Identify which cell holds the provided text, then report its [X, Y] central coordinate. 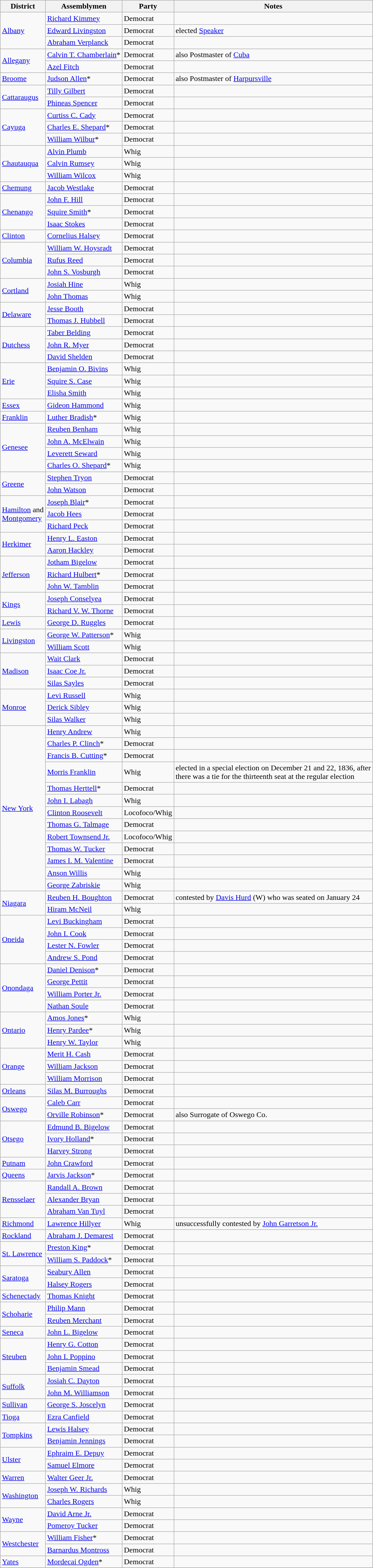
Erie [23, 381]
Levi Buckingham [84, 921]
Jotham Bigelow [84, 562]
Ezra Canfield [84, 1417]
Lester N. Fowler [84, 946]
William Morrison [84, 1078]
William Wilbur* [84, 139]
Abraham Verplanck [84, 43]
Cattaraugus [23, 97]
Albany [23, 30]
William S. Paddock* [84, 1260]
William Fisher* [84, 1538]
Phineas Spencer [84, 103]
Joseph Conselyea [84, 599]
Squire Smith* [84, 212]
Livingston [23, 641]
Suffolk [23, 1387]
Samuel Elmore [84, 1465]
Stephen Tryon [84, 478]
Philip Mann [84, 1308]
Monroe [23, 707]
Charles Rogers [84, 1501]
Reuben Merchant [84, 1320]
Preston King* [84, 1248]
Putnam [23, 1163]
Richard Kimmey [84, 18]
John I. Cook [84, 933]
Reuben Benham [84, 429]
Jarvis Jackson* [84, 1175]
Levi Russell [84, 695]
Charles E. Shepard* [84, 127]
Rensselaer [23, 1199]
Schoharie [23, 1314]
John R. Myer [84, 345]
Thomas W. Tucker [84, 849]
unsuccessfully contested by John Garretson Jr. [273, 1223]
Genesee [23, 447]
Henry L. Easton [84, 538]
Derick Sibley [84, 707]
John Watson [84, 490]
Clinton [23, 236]
Thomas J. Hubbell [84, 320]
Thomas G. Talmage [84, 825]
Alvin Plumb [84, 151]
Morris Franklin [84, 772]
John I. Poppino [84, 1357]
Oswego [23, 1109]
Richmond [23, 1223]
Reuben H. Boughton [84, 897]
Thomas Knight [84, 1296]
Ulster [23, 1459]
Judson Allen* [84, 79]
Gideon Hammond [84, 405]
Halsey Rogers [84, 1284]
George Pettit [84, 982]
Andrew S. Pond [84, 958]
Ephraim E. Depuy [84, 1453]
Benjamin O. Bivins [84, 369]
George Zabriskie [84, 885]
Chenango [23, 212]
Elisha Smith [84, 393]
Wayne [23, 1520]
Benjamin Jennings [84, 1441]
Benjamin Smead [84, 1369]
St. Lawrence [23, 1254]
John S. Vosburgh [84, 272]
District [23, 6]
Daniel Denison* [84, 970]
Henry Pardee* [84, 1030]
Alexander Bryan [84, 1199]
Richard Hulbert* [84, 574]
Merit H. Cash [84, 1054]
Onondaga [23, 988]
David Arne Jr. [84, 1514]
John W. Tamblin [84, 586]
Hiram McNeil [84, 909]
Edmund B. Bigelow [84, 1127]
Allegany [23, 61]
Jefferson [23, 574]
Mordecai Ogden* [84, 1562]
John Thomas [84, 296]
John I. Labagh [84, 801]
John L. Bigelow [84, 1332]
Party [148, 6]
Silas M. Burroughs [84, 1090]
Orange [23, 1066]
Edward Livingston [84, 30]
George W. Patterson* [84, 635]
Harvey Strong [84, 1151]
Greene [23, 484]
Sullivan [23, 1405]
Notes [273, 6]
Washington [23, 1495]
also Postmaster of Cuba [273, 55]
Steuben [23, 1357]
Randall A. Brown [84, 1187]
Azel Fitch [84, 67]
Aaron Hackley [84, 550]
Seneca [23, 1332]
Richard V. W. Thorne [84, 611]
William Porter Jr. [84, 994]
Joseph Blair* [84, 502]
New York [23, 808]
Queens [23, 1175]
William Scott [84, 647]
Schenectady [23, 1296]
Ivory Holland* [84, 1139]
also Postmaster of Harpursville [273, 79]
Ontario [23, 1030]
Niagara [23, 903]
Calvin Rumsey [84, 164]
Abraham Van Tuyl [84, 1211]
Isaac Coe Jr. [84, 671]
John A. McElwain [84, 441]
Broome [23, 79]
Leverett Seward [84, 453]
Curtiss C. Cady [84, 115]
John M. Williamson [84, 1393]
Tilly Gilbert [84, 91]
Chautauqua [23, 164]
Isaac Stokes [84, 224]
Caleb Carr [84, 1102]
William Wilcox [84, 176]
Cornelius Halsey [84, 236]
John Crawford [84, 1163]
William Jackson [84, 1066]
Rufus Reed [84, 260]
Luther Bradish* [84, 417]
Anson Willis [84, 873]
Clinton Roosevelt [84, 813]
Henry G. Cotton [84, 1344]
Columbia [23, 260]
Westchester [23, 1544]
Dutchess [23, 345]
James I. M. Valentine [84, 861]
Rockland [23, 1236]
Walter Geer Jr. [84, 1477]
Cortland [23, 290]
John F. Hill [84, 200]
elected Speaker [273, 30]
David Shelden [84, 357]
William W. Hoysradt [84, 248]
Joseph W. Richards [84, 1489]
Essex [23, 405]
Silas Walker [84, 719]
Lawrence Hillyer [84, 1223]
Franklin [23, 417]
Orleans [23, 1090]
Assemblymen [84, 6]
Herkimer [23, 544]
Henry Andrew [84, 731]
Henry W. Taylor [84, 1042]
Calvin T. Chamberlain* [84, 55]
Warren [23, 1477]
George D. Ruggles [84, 623]
Josiah C. Dayton [84, 1381]
Saratoga [23, 1278]
Orville Robinson* [84, 1115]
Amos Jones* [84, 1018]
Taber Belding [84, 332]
also Surrogate of Oswego Co. [273, 1115]
Richard Peck [84, 526]
Hamilton and Montgomery [23, 514]
Thomas Herttell* [84, 788]
Tompkins [23, 1435]
Jacob Westlake [84, 188]
Yates [23, 1562]
Jacob Hees [84, 514]
Lewis [23, 623]
Madison [23, 671]
Otsego [23, 1139]
Delaware [23, 314]
Barnardus Montross [84, 1550]
Squire S. Case [84, 381]
Seabury Allen [84, 1272]
Charles O. Shepard* [84, 466]
Tioga [23, 1417]
Wait Clark [84, 659]
Lewis Halsey [84, 1429]
contested by Davis Hurd (W) who was seated on January 24 [273, 897]
Oneida [23, 939]
Cayuga [23, 127]
Chemung [23, 188]
George S. Joscelyn [84, 1405]
Jesse Booth [84, 308]
Josiah Hine [84, 284]
Nathan Soule [84, 1006]
Robert Townsend Jr. [84, 837]
Charles P. Clinch* [84, 744]
elected in a special election on December 21 and 22, 1836, after there was a tie for the thirteenth seat at the regular election [273, 772]
Kings [23, 605]
Abraham J. Demarest [84, 1236]
Francis B. Cutting* [84, 756]
Pomeroy Tucker [84, 1526]
Silas Sayles [84, 683]
